Determine the (x, y) coordinate at the center of the cell enclosing the given text.  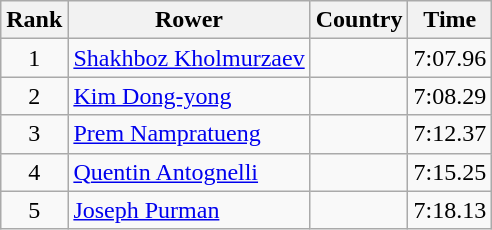
Kim Dong-yong (189, 96)
4 (34, 172)
3 (34, 134)
Country (359, 20)
7:07.96 (450, 58)
Rower (189, 20)
Rank (34, 20)
5 (34, 210)
7:12.37 (450, 134)
Shakhboz Kholmurzaev (189, 58)
7:15.25 (450, 172)
7:08.29 (450, 96)
2 (34, 96)
1 (34, 58)
Prem Nampratueng (189, 134)
Quentin Antognelli (189, 172)
Joseph Purman (189, 210)
7:18.13 (450, 210)
Time (450, 20)
